Return the [x, y] coordinate for the center point of the cell that contains the specified text.  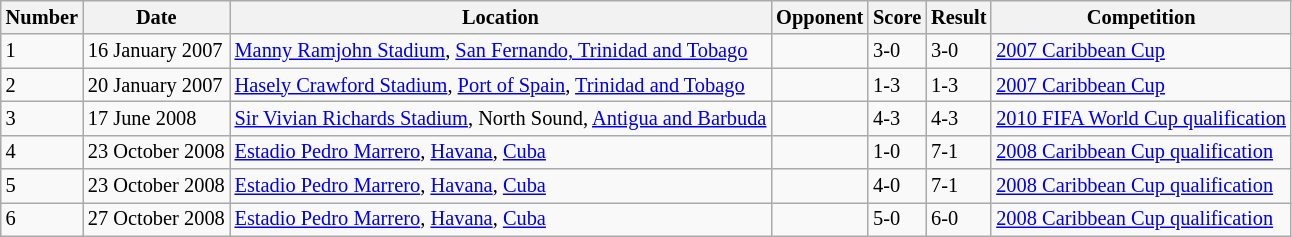
Sir Vivian Richards Stadium, North Sound, Antigua and Barbuda [501, 118]
17 June 2008 [156, 118]
5 [42, 186]
1 [42, 51]
Manny Ramjohn Stadium, San Fernando, Trinidad and Tobago [501, 51]
2 [42, 85]
3 [42, 118]
Number [42, 17]
Opponent [820, 17]
2010 FIFA World Cup qualification [1141, 118]
Competition [1141, 17]
Date [156, 17]
Hasely Crawford Stadium, Port of Spain, Trinidad and Tobago [501, 85]
6 [42, 219]
Score [897, 17]
Location [501, 17]
20 January 2007 [156, 85]
5-0 [897, 219]
4 [42, 152]
Result [958, 17]
1-0 [897, 152]
6-0 [958, 219]
4-0 [897, 186]
27 October 2008 [156, 219]
16 January 2007 [156, 51]
